Search for the cell housing the specified text and yield its [X, Y] center coordinate. 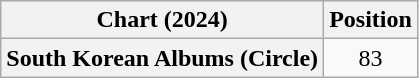
South Korean Albums (Circle) [162, 58]
Position [371, 20]
83 [371, 58]
Chart (2024) [162, 20]
